Pinpoint the cell where the given text exists, returning its [x, y] midpoint coordinate. 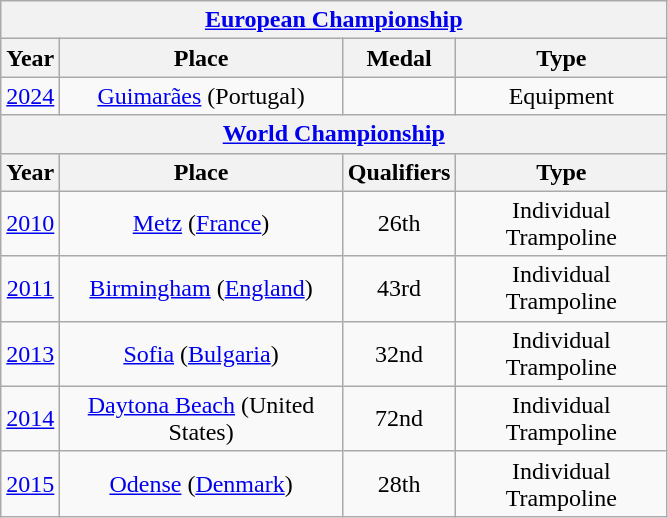
2015 [30, 484]
Qualifiers [399, 172]
2010 [30, 224]
World Championship [334, 134]
Daytona Beach (United States) [201, 418]
2013 [30, 354]
43rd [399, 288]
Medal [399, 58]
26th [399, 224]
32nd [399, 354]
European Championship [334, 20]
Guimarães (Portugal) [201, 96]
28th [399, 484]
2014 [30, 418]
72nd [399, 418]
2011 [30, 288]
Metz (France) [201, 224]
Sofia (Bulgaria) [201, 354]
Birmingham (England) [201, 288]
Equipment [562, 96]
2024 [30, 96]
Odense (Denmark) [201, 484]
